From the cell containing the given text, extract its center point as [x, y] coordinate. 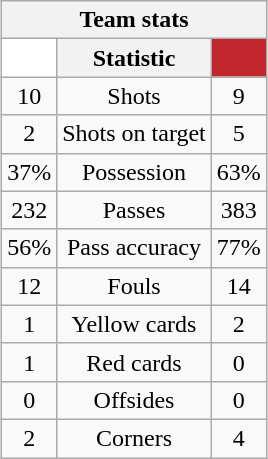
4 [238, 438]
Corners [134, 438]
232 [30, 210]
12 [30, 286]
37% [30, 172]
Shots [134, 96]
Red cards [134, 362]
14 [238, 286]
Fouls [134, 286]
Possession [134, 172]
5 [238, 134]
Shots on target [134, 134]
383 [238, 210]
10 [30, 96]
63% [238, 172]
Statistic [134, 58]
Pass accuracy [134, 248]
56% [30, 248]
77% [238, 248]
Passes [134, 210]
Team stats [134, 20]
Yellow cards [134, 324]
Offsides [134, 400]
9 [238, 96]
